From the cell containing the given text, extract its center point as (x, y) coordinate. 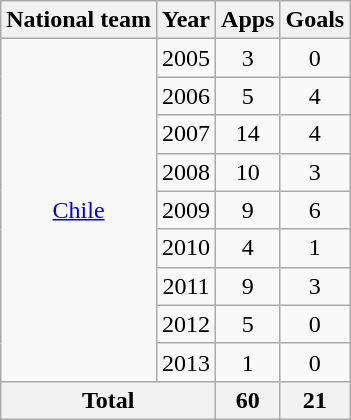
21 (315, 400)
2009 (186, 210)
2013 (186, 362)
6 (315, 210)
14 (248, 134)
Total (108, 400)
2011 (186, 286)
2006 (186, 96)
2008 (186, 172)
Chile (79, 210)
10 (248, 172)
2010 (186, 248)
Year (186, 20)
60 (248, 400)
Apps (248, 20)
National team (79, 20)
2012 (186, 324)
2007 (186, 134)
2005 (186, 58)
Goals (315, 20)
